Locate the cell with the specified text and output its [X, Y] center coordinate. 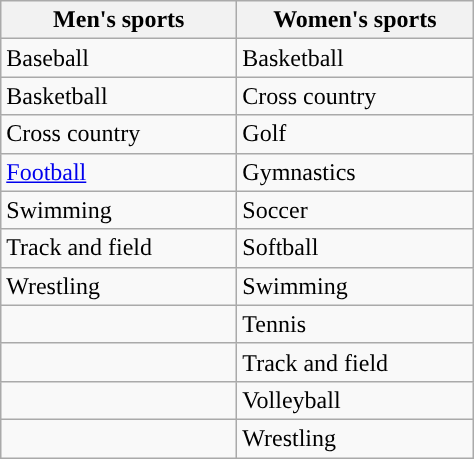
Golf [355, 134]
Softball [355, 248]
Soccer [355, 210]
Women's sports [355, 20]
Gymnastics [355, 172]
Men's sports [119, 20]
Baseball [119, 58]
Tennis [355, 324]
Football [119, 172]
Volleyball [355, 400]
